Detect which cell encompasses the target text, then output its [X, Y] center coordinate. 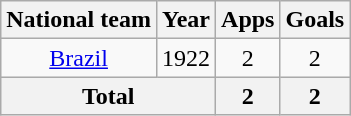
Goals [315, 20]
Year [186, 20]
Brazil [79, 58]
Total [108, 96]
Apps [248, 20]
1922 [186, 58]
National team [79, 20]
